Provide the [x, y] coordinate of the cell's center where the given text is located.  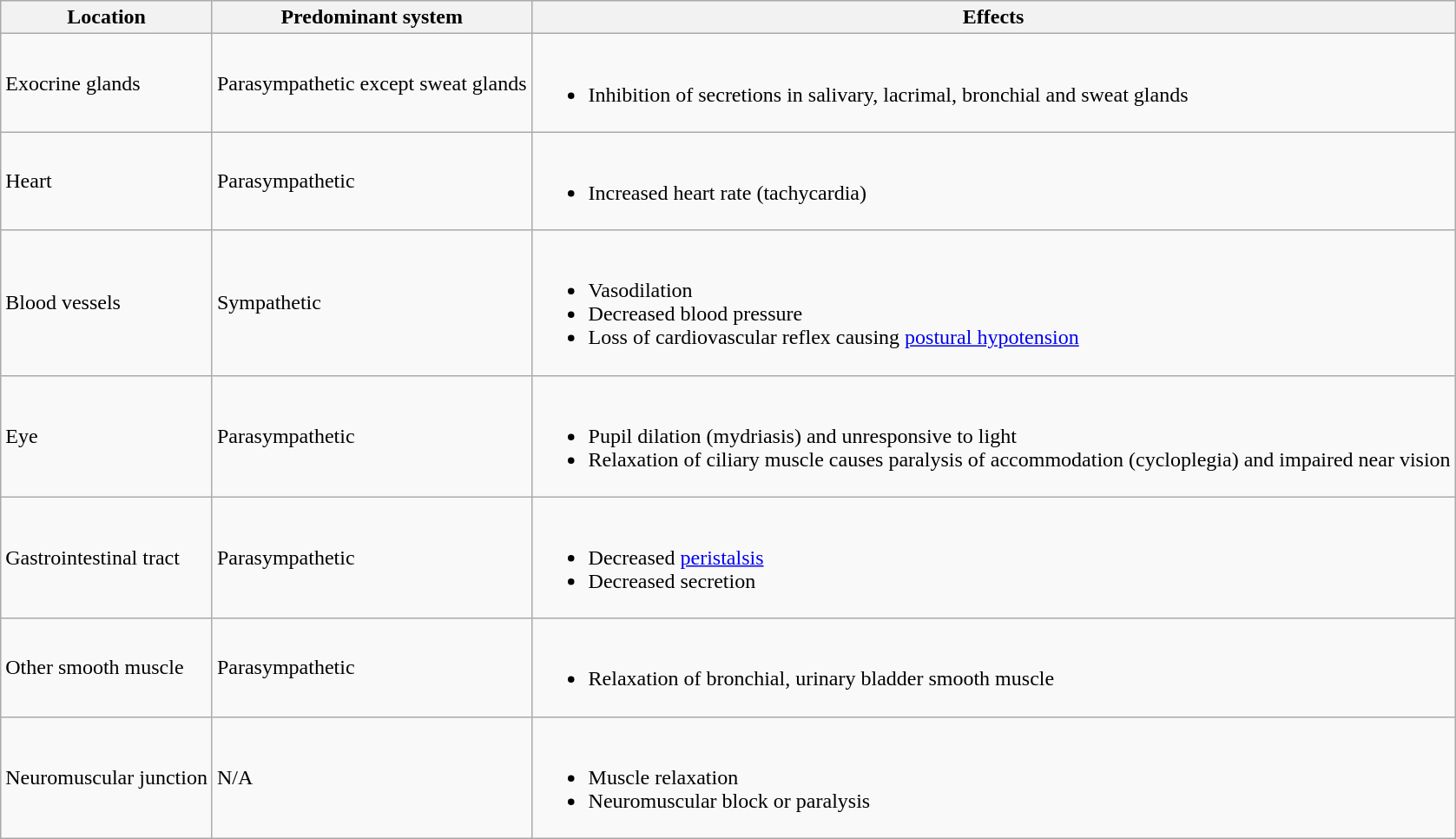
Other smooth muscle [107, 667]
Gastrointestinal tract [107, 558]
Relaxation of bronchial, urinary bladder smooth muscle [993, 667]
Inhibition of secretions in salivary, lacrimal, bronchial and sweat glands [993, 83]
VasodilationDecreased blood pressureLoss of cardiovascular reflex causing postural hypotension [993, 302]
Decreased peristalsisDecreased secretion [993, 558]
Sympathetic [372, 302]
Location [107, 17]
Blood vessels [107, 302]
Effects [993, 17]
Muscle relaxationNeuromuscular block or paralysis [993, 777]
Exocrine glands [107, 83]
Eye [107, 436]
Predominant system [372, 17]
Neuromuscular junction [107, 777]
Increased heart rate (tachycardia) [993, 181]
Heart [107, 181]
N/A [372, 777]
Parasympathetic except sweat glands [372, 83]
